Extract the [x, y] coordinate from the center of the cell holding the provided text.  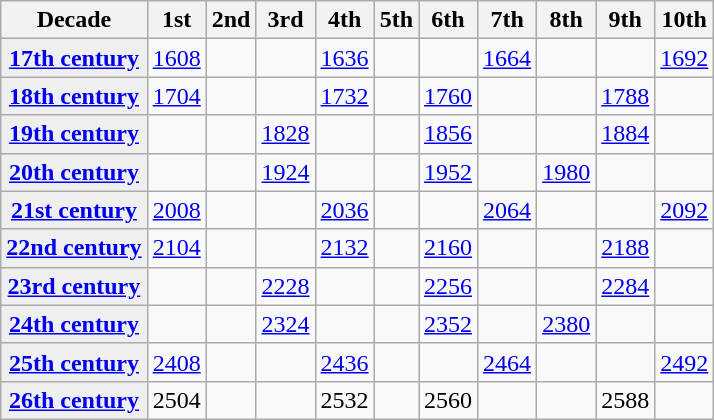
2560 [448, 400]
2352 [448, 324]
2188 [626, 248]
22nd century [74, 248]
2464 [508, 362]
1788 [626, 96]
3rd [286, 20]
5th [396, 20]
1980 [566, 172]
1924 [286, 172]
2324 [286, 324]
1664 [508, 58]
2284 [626, 286]
1828 [286, 134]
1856 [448, 134]
2132 [344, 248]
10th [684, 20]
2436 [344, 362]
1636 [344, 58]
2092 [684, 210]
2504 [176, 400]
8th [566, 20]
4th [344, 20]
1692 [684, 58]
1952 [448, 172]
2256 [448, 286]
2380 [566, 324]
2nd [231, 20]
20th century [74, 172]
1st [176, 20]
24th century [74, 324]
18th century [74, 96]
2160 [448, 248]
26th century [74, 400]
2036 [344, 210]
2228 [286, 286]
9th [626, 20]
2492 [684, 362]
23rd century [74, 286]
2104 [176, 248]
19th century [74, 134]
7th [508, 20]
Decade [74, 20]
2532 [344, 400]
17th century [74, 58]
2588 [626, 400]
2008 [176, 210]
2408 [176, 362]
21st century [74, 210]
1608 [176, 58]
1884 [626, 134]
1732 [344, 96]
2064 [508, 210]
6th [448, 20]
1704 [176, 96]
1760 [448, 96]
25th century [74, 362]
